Output the [X, Y] coordinate of the center of the cell containing the given text.  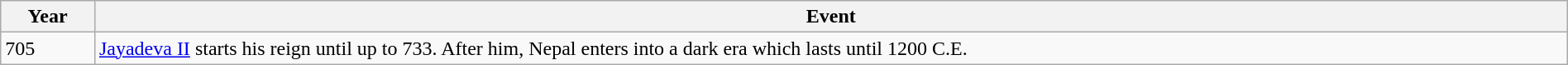
Year [48, 17]
705 [48, 48]
Event [830, 17]
Jayadeva II starts his reign until up to 733. After him, Nepal enters into a dark era which lasts until 1200 C.E. [830, 48]
